Return (x, y) of the center of cell containing provided text 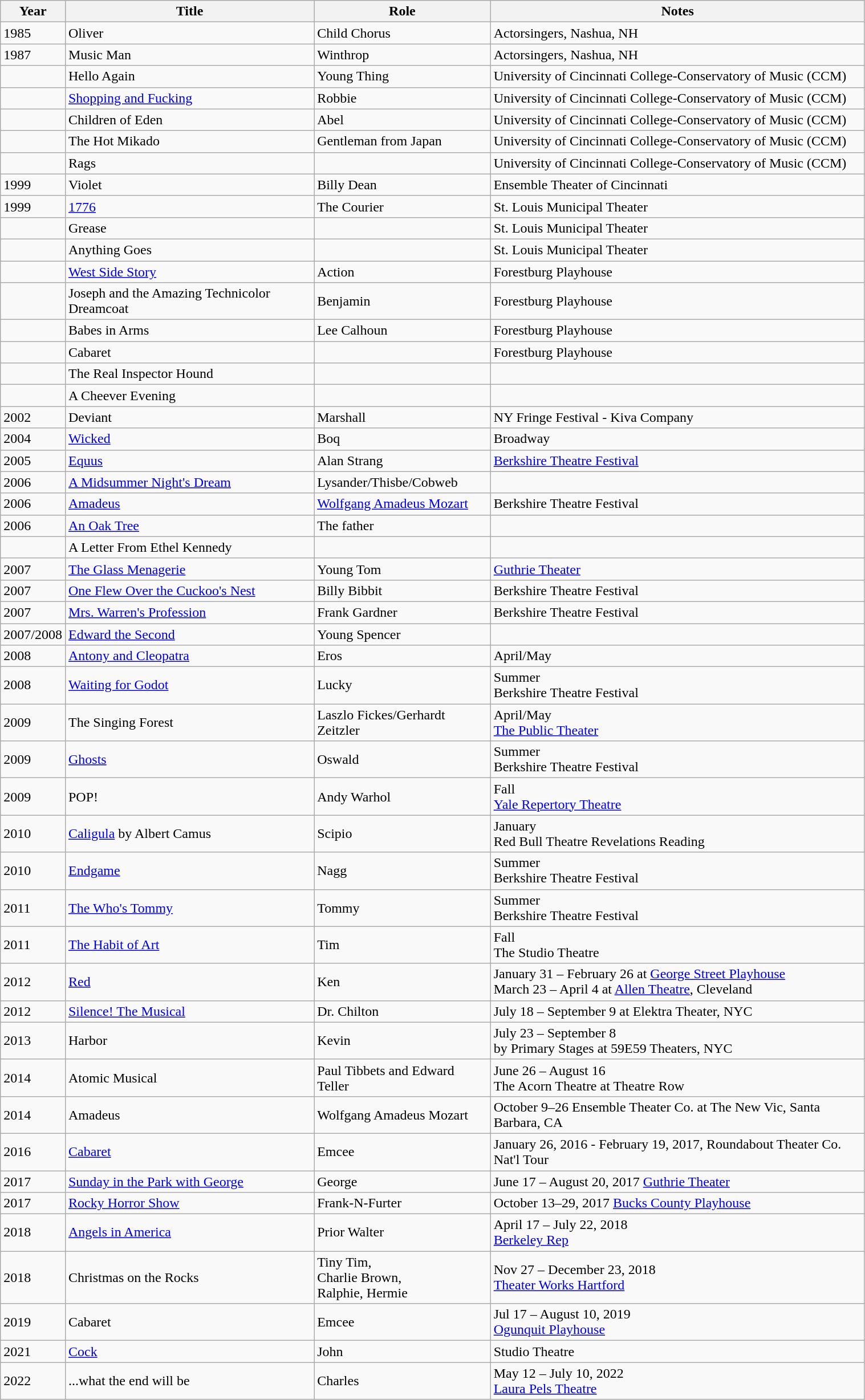
2004 (33, 439)
NY Fringe Festival - Kiva Company (677, 417)
2013 (33, 1041)
FallThe Studio Theatre (677, 945)
Wicked (189, 439)
Alan Strang (403, 461)
Guthrie Theater (677, 569)
January 31 – February 26 at George Street PlayhouseMarch 23 – April 4 at Allen Theatre, Cleveland (677, 982)
Lucky (403, 685)
Charles (403, 1381)
Edward the Second (189, 634)
Hello Again (189, 76)
Harbor (189, 1041)
Babes in Arms (189, 331)
Studio Theatre (677, 1352)
April/MayThe Public Theater (677, 723)
1987 (33, 55)
Billy Bibbit (403, 591)
April 17 – July 22, 2018Berkeley Rep (677, 1232)
Mrs. Warren's Profession (189, 612)
Young Thing (403, 76)
Benjamin (403, 301)
Endgame (189, 871)
The Hot Mikado (189, 141)
2007/2008 (33, 634)
January 26, 2016 - February 19, 2017, Roundabout Theater Co. Nat'l Tour (677, 1151)
Role (403, 11)
A Midsummer Night's Dream (189, 482)
Ensemble Theater of Cincinnati (677, 185)
Silence! The Musical (189, 1011)
George (403, 1182)
The Habit of Art (189, 945)
Rocky Horror Show (189, 1203)
2021 (33, 1352)
April/May (677, 656)
2022 (33, 1381)
Robbie (403, 98)
Andy Warhol (403, 797)
July 23 – September 8by Primary Stages at 59E59 Theaters, NYC (677, 1041)
Tommy (403, 907)
A Letter From Ethel Kennedy (189, 547)
Year (33, 11)
The Real Inspector Hound (189, 374)
Children of Eden (189, 120)
Title (189, 11)
Jul 17 – August 10, 2019Ogunquit Playhouse (677, 1322)
1776 (189, 206)
Rags (189, 163)
Abel (403, 120)
Ken (403, 982)
Oliver (189, 33)
2019 (33, 1322)
Billy Dean (403, 185)
POP! (189, 797)
Frank-N-Furter (403, 1203)
Deviant (189, 417)
Dr. Chilton (403, 1011)
The father (403, 526)
October 9–26 Ensemble Theater Co. at The New Vic, Santa Barbara, CA (677, 1115)
John (403, 1352)
JanuaryRed Bull Theatre Revelations Reading (677, 833)
Cock (189, 1352)
...what the end will be (189, 1381)
2005 (33, 461)
FallYale Repertory Theatre (677, 797)
Nagg (403, 871)
Lee Calhoun (403, 331)
1985 (33, 33)
Anything Goes (189, 250)
Marshall (403, 417)
One Flew Over the Cuckoo's Nest (189, 591)
Equus (189, 461)
Kevin (403, 1041)
Boq (403, 439)
Antony and Cleopatra (189, 656)
Laszlo Fickes/Gerhardt Zeitzler (403, 723)
Violet (189, 185)
A Cheever Evening (189, 396)
Caligula by Albert Camus (189, 833)
Scipio (403, 833)
Young Spencer (403, 634)
Gentleman from Japan (403, 141)
Tim (403, 945)
Grease (189, 228)
May 12 – July 10, 2022Laura Pels Theatre (677, 1381)
The Singing Forest (189, 723)
Action (403, 272)
The Who's Tommy (189, 907)
The Courier (403, 206)
June 17 – August 20, 2017 Guthrie Theater (677, 1182)
Eros (403, 656)
Notes (677, 11)
Paul Tibbets and Edward Teller (403, 1077)
Joseph and the Amazing Technicolor Dreamcoat (189, 301)
Nov 27 – December 23, 2018Theater Works Hartford (677, 1277)
Child Chorus (403, 33)
Sunday in the Park with George (189, 1182)
2016 (33, 1151)
Oswald (403, 759)
Broadway (677, 439)
Christmas on the Rocks (189, 1277)
June 26 – August 16The Acorn Theatre at Theatre Row (677, 1077)
Lysander/Thisbe/Cobweb (403, 482)
Ghosts (189, 759)
2002 (33, 417)
October 13–29, 2017 Bucks County Playhouse (677, 1203)
Shopping and Fucking (189, 98)
Prior Walter (403, 1232)
Music Man (189, 55)
Frank Gardner (403, 612)
Winthrop (403, 55)
Tiny Tim,Charlie Brown,Ralphie, Hermie (403, 1277)
Young Tom (403, 569)
West Side Story (189, 272)
Angels in America (189, 1232)
Atomic Musical (189, 1077)
An Oak Tree (189, 526)
The Glass Menagerie (189, 569)
Waiting for Godot (189, 685)
Red (189, 982)
July 18 – September 9 at Elektra Theater, NYC (677, 1011)
